Scan for the cell matching the given text and deliver its [x, y] coordinate at center. 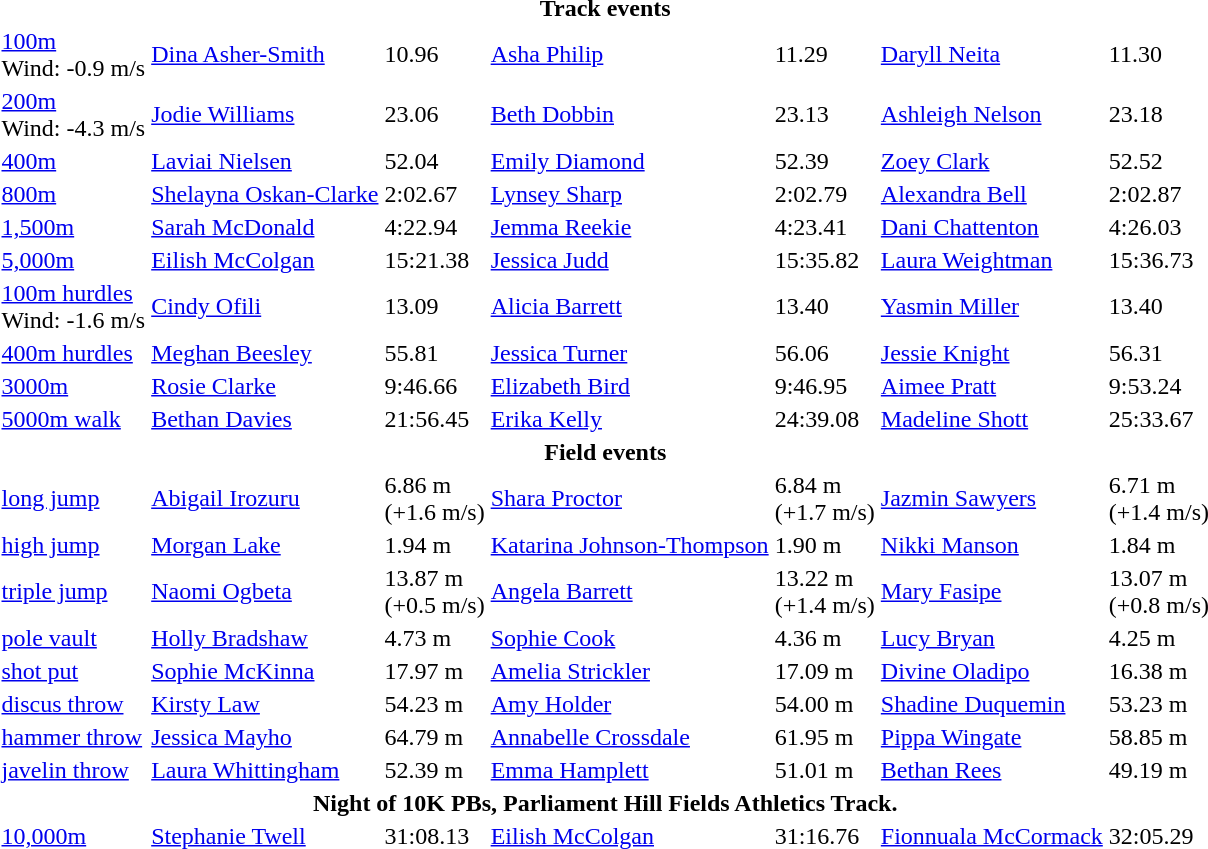
Bethan Davies [265, 419]
Elizabeth Bird [630, 386]
Alicia Barrett [630, 306]
800m [74, 194]
4.73 m [434, 638]
Laura Whittingham [265, 770]
17.09 m [824, 671]
Lucy Bryan [992, 638]
Sophie McKinna [265, 671]
13.09 [434, 306]
23.13 [824, 114]
Amelia Strickler [630, 671]
Nikki Manson [992, 545]
Lynsey Sharp [630, 194]
Kirsty Law [265, 704]
hammer throw [74, 737]
52.04 [434, 161]
Bethan Rees [992, 770]
high jump [74, 545]
52.39 m [434, 770]
6.86 m (+1.6 m/s) [434, 498]
100m hurdlesWind: -1.6 m/s [74, 306]
13.40 [824, 306]
4:22.94 [434, 227]
Rosie Clarke [265, 386]
Shelayna Oskan-Clarke [265, 194]
Annabelle Crossdale [630, 737]
Shara Proctor [630, 498]
Jessica Judd [630, 260]
56.06 [824, 353]
Sophie Cook [630, 638]
Jessica Mayho [265, 737]
Asha Philip [630, 54]
1,500m [74, 227]
shot put [74, 671]
Meghan Beesley [265, 353]
Dina Asher-Smith [265, 54]
6.84 m(+1.7 m/s) [824, 498]
Emma Hamplett [630, 770]
Divine Oladipo [992, 671]
Holly Bradshaw [265, 638]
Beth Dobbin [630, 114]
Dani Chattenton [992, 227]
Abigail Irozuru [265, 498]
Katarina Johnson-Thompson [630, 545]
Zoey Clark [992, 161]
Alexandra Bell [992, 194]
11.29 [824, 54]
Mary Fasipe [992, 592]
javelin throw [74, 770]
Sarah McDonald [265, 227]
Cindy Ofili [265, 306]
4.36 m [824, 638]
Jodie Williams [265, 114]
1.90 m [824, 545]
400m [74, 161]
10.96 [434, 54]
Pippa Wingate [992, 737]
9:46.95 [824, 386]
Daryll Neita [992, 54]
Erika Kelly [630, 419]
23.06 [434, 114]
21:56.45 [434, 419]
Yasmin Miller [992, 306]
long jump [74, 498]
2:02.79 [824, 194]
5,000m [74, 260]
Jessica Turner [630, 353]
54.00 m [824, 704]
Morgan Lake [265, 545]
100mWind: -0.9 m/s [74, 54]
Laura Weightman [992, 260]
24:39.08 [824, 419]
55.81 [434, 353]
Angela Barrett [630, 592]
13.22 m(+1.4 m/s) [824, 592]
5000m walk [74, 419]
Shadine Duquemin [992, 704]
Jessie Knight [992, 353]
54.23 m [434, 704]
1.94 m [434, 545]
51.01 m [824, 770]
13.87 m(+0.5 m/s) [434, 592]
triple jump [74, 592]
200mWind: -4.3 m/s [74, 114]
Emily Diamond [630, 161]
15:35.82 [824, 260]
Aimee Pratt [992, 386]
Naomi Ogbeta [265, 592]
pole vault [74, 638]
4:23.41 [824, 227]
3000m [74, 386]
Jemma Reekie [630, 227]
52.39 [824, 161]
discus throw [74, 704]
61.95 m [824, 737]
17.97 m [434, 671]
Jazmin Sawyers [992, 498]
15:21.38 [434, 260]
64.79 m [434, 737]
9:46.66 [434, 386]
Madeline Shott [992, 419]
Laviai Nielsen [265, 161]
Amy Holder [630, 704]
Eilish McColgan [265, 260]
2:02.67 [434, 194]
400m hurdles [74, 353]
Ashleigh Nelson [992, 114]
